From the cell containing the given text, extract its center point as [X, Y] coordinate. 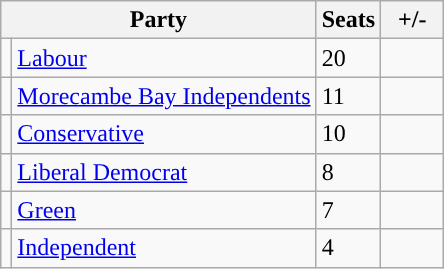
Independent [164, 248]
20 [348, 58]
Labour [164, 58]
+/- [412, 20]
Liberal Democrat [164, 172]
4 [348, 248]
8 [348, 172]
Seats [348, 20]
Conservative [164, 134]
Green [164, 210]
7 [348, 210]
Party [158, 20]
10 [348, 134]
11 [348, 96]
Morecambe Bay Independents [164, 96]
